Pinpoint the cell where the given text exists, returning its (X, Y) midpoint coordinate. 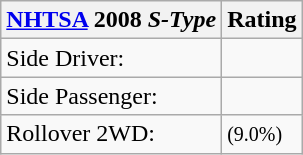
(9.0%) (262, 134)
NHTSA 2008 S-Type (112, 20)
Rating (262, 20)
Side Passenger: (112, 96)
Rollover 2WD: (112, 134)
Side Driver: (112, 58)
